Find where the given text appears and provide that cell's center as (x, y) coordinate. 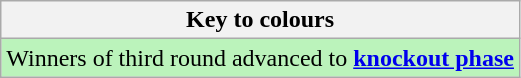
Key to colours (260, 20)
Winners of third round advanced to knockout phase (260, 58)
